Identify which cell holds the provided text, then report its (X, Y) central coordinate. 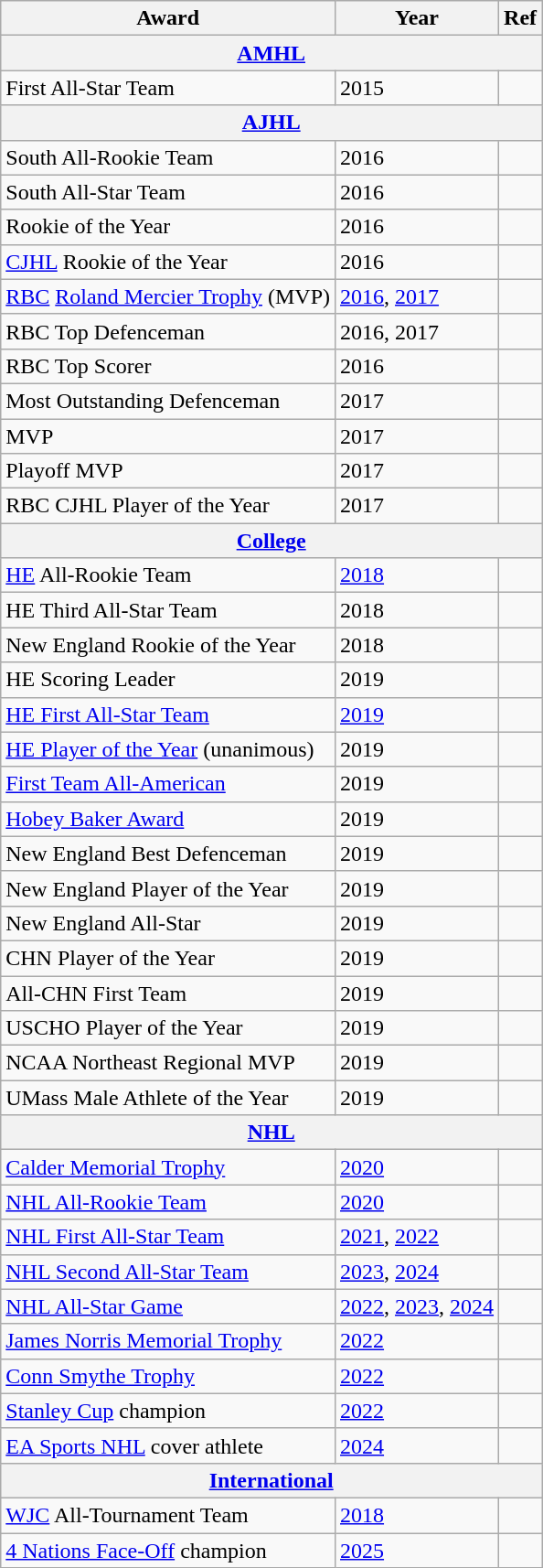
CHN Player of the Year (168, 958)
Playoff MVP (168, 471)
Ref (521, 18)
First All-Star Team (168, 88)
CJHL Rookie of the Year (168, 262)
College (271, 541)
RBC Top Scorer (168, 366)
2022, 2023, 2024 (417, 1306)
2021, 2022 (417, 1237)
NHL (271, 1133)
First Team All-American (168, 784)
2025 (417, 1551)
UMass Male Athlete of the Year (168, 1098)
MVP (168, 436)
New England Rookie of the Year (168, 645)
AMHL (271, 53)
HE First All-Star Team (168, 714)
South All-Star Team (168, 192)
NHL Second All-Star Team (168, 1272)
4 Nations Face-Off champion (168, 1551)
RBC Top Defenceman (168, 331)
RBC CJHL Player of the Year (168, 506)
RBC Roland Mercier Trophy (MVP) (168, 296)
Conn Smythe Trophy (168, 1376)
Hobey Baker Award (168, 819)
NHL All-Rookie Team (168, 1202)
Calder Memorial Trophy (168, 1167)
2015 (417, 88)
James Norris Memorial Trophy (168, 1341)
NCAA Northeast Regional MVP (168, 1063)
NHL First All-Star Team (168, 1237)
New England Player of the Year (168, 888)
Stanley Cup champion (168, 1411)
2024 (417, 1445)
AJHL (271, 123)
South All-Rookie Team (168, 157)
2023, 2024 (417, 1272)
Most Outstanding Defenceman (168, 401)
New England All-Star (168, 923)
WJC All-Tournament Team (168, 1515)
HE Scoring Leader (168, 680)
New England Best Defenceman (168, 854)
NHL All-Star Game (168, 1306)
Year (417, 18)
HE Player of the Year (unanimous) (168, 749)
International (271, 1480)
Award (168, 18)
HE Third All-Star Team (168, 610)
All-CHN First Team (168, 993)
Rookie of the Year (168, 227)
USCHO Player of the Year (168, 1028)
HE All-Rookie Team (168, 575)
EA Sports NHL cover athlete (168, 1445)
